Capture the cell that displays the provided text and extract its [X, Y] central coordinate. 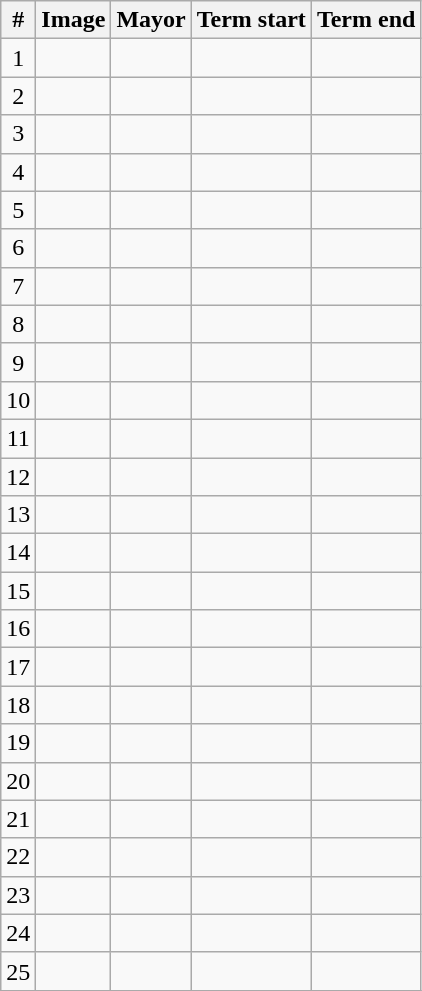
Mayor [151, 20]
3 [18, 134]
16 [18, 629]
19 [18, 743]
5 [18, 210]
25 [18, 971]
11 [18, 438]
21 [18, 819]
4 [18, 172]
# [18, 20]
20 [18, 781]
10 [18, 400]
7 [18, 286]
9 [18, 362]
6 [18, 248]
24 [18, 933]
2 [18, 96]
Term end [366, 20]
12 [18, 477]
Image [74, 20]
23 [18, 895]
Term start [251, 20]
17 [18, 667]
22 [18, 857]
1 [18, 58]
8 [18, 324]
15 [18, 591]
14 [18, 553]
18 [18, 705]
13 [18, 515]
